Find where the given text appears and provide that cell's center as [x, y] coordinate. 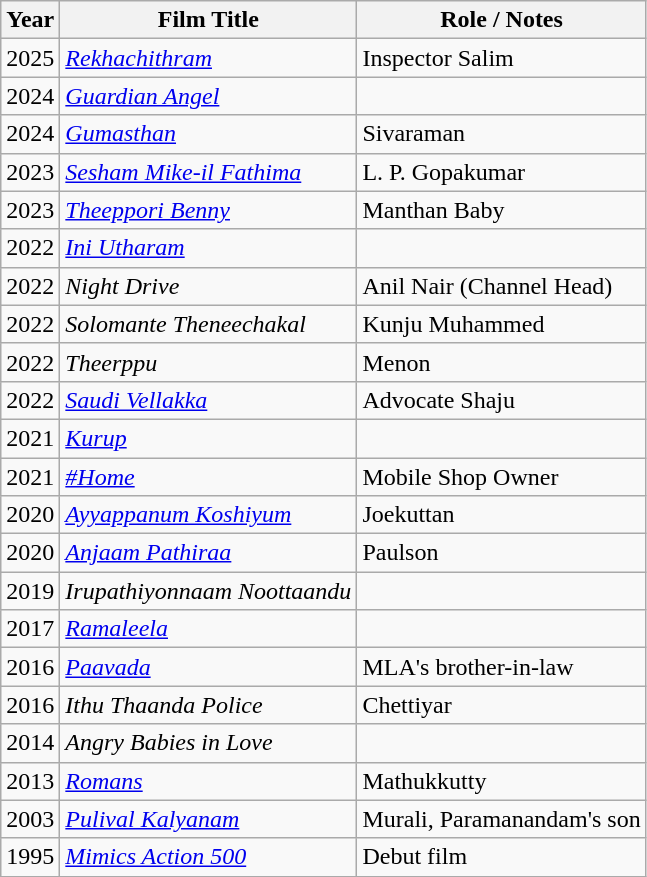
Role / Notes [502, 20]
Inspector Salim [502, 58]
Pulival Kalyanam [208, 819]
Kurup [208, 438]
Advocate Shaju [502, 400]
Ramaleela [208, 629]
2013 [30, 781]
Anjaam Pathiraa [208, 553]
Menon [502, 362]
#Home [208, 477]
Mobile Shop Owner [502, 477]
2017 [30, 629]
Sivaraman [502, 134]
2025 [30, 58]
1995 [30, 857]
Debut film [502, 857]
Irupathiyonnaam Noottaandu [208, 591]
Kunju Muhammed [502, 324]
Saudi Vellakka [208, 400]
Mathukkutty [502, 781]
Ini Utharam [208, 248]
L. P. Gopakumar [502, 172]
Ayyappanum Koshiyum [208, 515]
2014 [30, 743]
Sesham Mike-il Fathima [208, 172]
Theerppu [208, 362]
Gumasthan [208, 134]
Murali, Paramanandam's son [502, 819]
Rekhachithram [208, 58]
Film Title [208, 20]
2019 [30, 591]
Guardian Angel [208, 96]
Angry Babies in Love [208, 743]
Romans [208, 781]
2003 [30, 819]
Year [30, 20]
Night Drive [208, 286]
Manthan Baby [502, 210]
Ithu Thaanda Police [208, 705]
Theeppori Benny [208, 210]
Mimics Action 500 [208, 857]
Paavada [208, 667]
Anil Nair (Channel Head) [502, 286]
Chettiyar [502, 705]
Paulson [502, 553]
Solomante Theneechakal [208, 324]
MLA's brother-in-law [502, 667]
Joekuttan [502, 515]
